Output the [X, Y] coordinate of the center of the cell containing the given text.  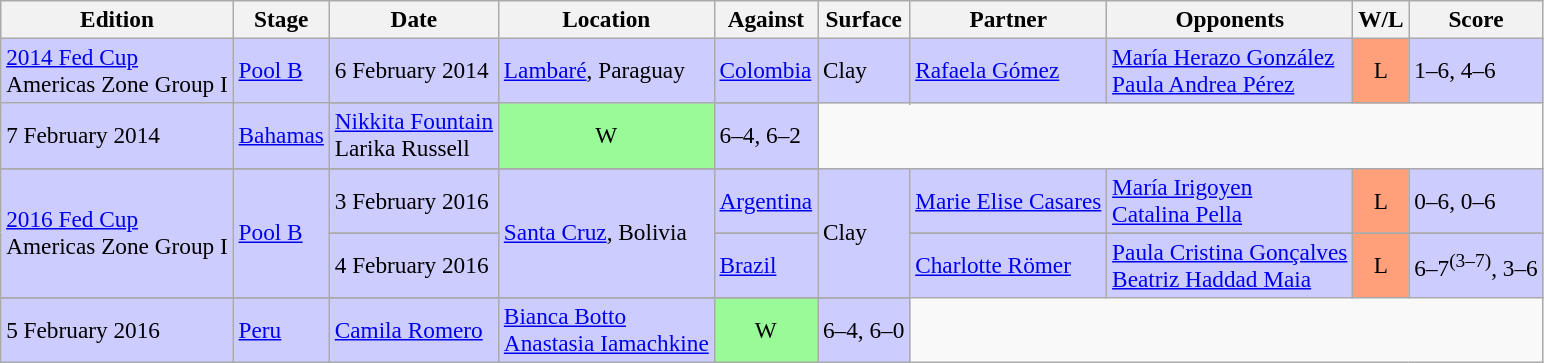
6 February 2014 [414, 70]
Against [766, 19]
0–6, 0–6 [1476, 200]
Stage [281, 19]
W/L [1381, 19]
Charlotte Römer [1008, 264]
Santa Cruz, Bolivia [606, 233]
María Herazo González Paula Andrea Pérez [1230, 70]
7 February 2014 [117, 136]
Opponents [1230, 19]
6–7(3–7), 3–6 [1476, 264]
Colombia [766, 70]
3 February 2016 [414, 200]
5 February 2016 [117, 330]
6–4, 6–0 [864, 330]
4 February 2016 [414, 264]
Rafaela Gómez [1008, 70]
Location [606, 19]
Bahamas [281, 136]
Date [414, 19]
Peru [281, 330]
2016 Fed Cup Americas Zone Group I [117, 233]
2014 Fed Cup Americas Zone Group I [117, 70]
Marie Elise Casares [1008, 200]
Bianca Botto Anastasia Iamachkine [606, 330]
Nikkita Fountain Larika Russell [414, 136]
1–6, 4–6 [1476, 70]
Brazil [766, 264]
Surface [864, 19]
Score [1476, 19]
Edition [117, 19]
María Irigoyen Catalina Pella [1230, 200]
Camila Romero [414, 330]
Partner [1008, 19]
6–4, 6–2 [766, 136]
Lambaré, Paraguay [606, 70]
Argentina [766, 200]
Paula Cristina Gonçalves Beatriz Haddad Maia [1230, 264]
